For the text-containing cell, return its midpoint in [X, Y] coordinate format. 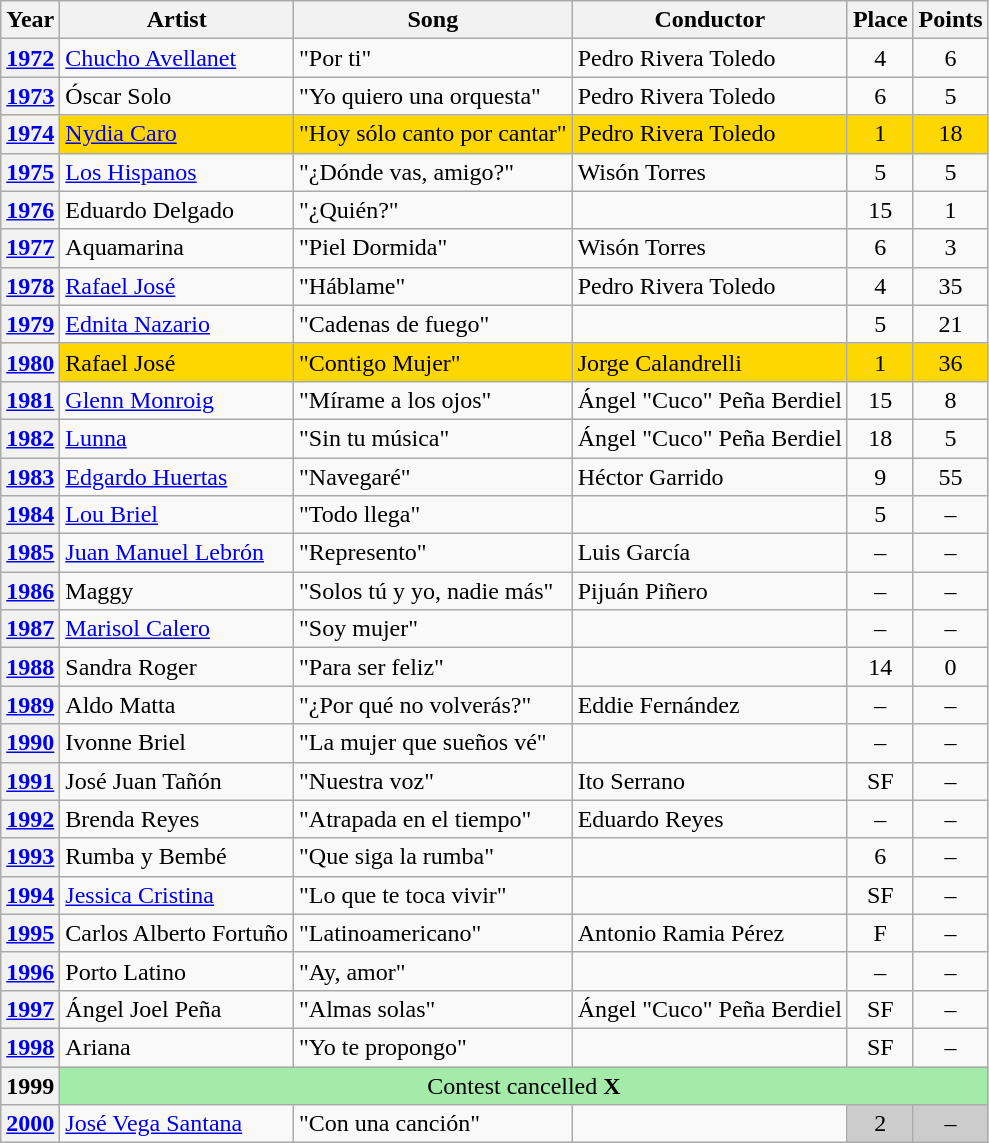
Óscar Solo [177, 96]
0 [950, 667]
3 [950, 248]
1982 [30, 438]
Antonio Ramia Pérez [710, 933]
1992 [30, 819]
"Yo te propongo" [434, 1047]
Aquamarina [177, 248]
1973 [30, 96]
"¿Quién?" [434, 210]
Brenda Reyes [177, 819]
Marisol Calero [177, 629]
1981 [30, 400]
Contest cancelled X [524, 1085]
"Háblame" [434, 286]
14 [880, 667]
1997 [30, 1009]
"Atrapada en el tiempo" [434, 819]
"Almas solas" [434, 1009]
"Lo que te toca vivir" [434, 895]
Eddie Fernández [710, 705]
"Hoy sólo canto por cantar" [434, 134]
1987 [30, 629]
35 [950, 286]
"La mujer que sueños vé" [434, 743]
1990 [30, 743]
55 [950, 477]
Nydia Caro [177, 134]
"¿Dónde vas, amigo?" [434, 172]
"Yo quiero una orquesta" [434, 96]
Ariana [177, 1047]
1986 [30, 591]
1985 [30, 553]
"Navegaré" [434, 477]
1988 [30, 667]
Ito Serrano [710, 781]
1996 [30, 971]
Ivonne Briel [177, 743]
"Piel Dormida" [434, 248]
"Que siga la rumba" [434, 857]
1994 [30, 895]
Carlos Alberto Fortuño [177, 933]
21 [950, 324]
1975 [30, 172]
1979 [30, 324]
1999 [30, 1085]
Edgardo Huertas [177, 477]
Héctor Garrido [710, 477]
Ednita Nazario [177, 324]
"Todo llega" [434, 515]
Artist [177, 20]
Pijuán Piñero [710, 591]
"Con una canción" [434, 1124]
1983 [30, 477]
Lou Briel [177, 515]
José Vega Santana [177, 1124]
Jessica Cristina [177, 895]
1978 [30, 286]
Eduardo Delgado [177, 210]
1972 [30, 58]
Year [30, 20]
Glenn Monroig [177, 400]
1974 [30, 134]
"Por ti" [434, 58]
Rumba y Bembé [177, 857]
"Contigo Mujer" [434, 362]
"Represento" [434, 553]
"Latinoamericano" [434, 933]
"Ay, amor" [434, 971]
1976 [30, 210]
1993 [30, 857]
F [880, 933]
Points [950, 20]
8 [950, 400]
"Nuestra voz" [434, 781]
"Solos tú y yo, nadie más" [434, 591]
"Mírame a los ojos" [434, 400]
1998 [30, 1047]
Aldo Matta [177, 705]
Lunna [177, 438]
1991 [30, 781]
José Juan Tañón [177, 781]
1989 [30, 705]
1984 [30, 515]
"Soy mujer" [434, 629]
9 [880, 477]
1995 [30, 933]
Conductor [710, 20]
Ángel Joel Peña [177, 1009]
Sandra Roger [177, 667]
"Cadenas de fuego" [434, 324]
Jorge Calandrelli [710, 362]
Porto Latino [177, 971]
1980 [30, 362]
2000 [30, 1124]
Song [434, 20]
Maggy [177, 591]
1977 [30, 248]
Place [880, 20]
Luis García [710, 553]
Juan Manuel Lebrón [177, 553]
Los Hispanos [177, 172]
2 [880, 1124]
"Sin tu música" [434, 438]
Eduardo Reyes [710, 819]
36 [950, 362]
"¿Por qué no volverás?" [434, 705]
"Para ser feliz" [434, 667]
Chucho Avellanet [177, 58]
